Output the (X, Y) coordinate of the center of the cell containing the given text.  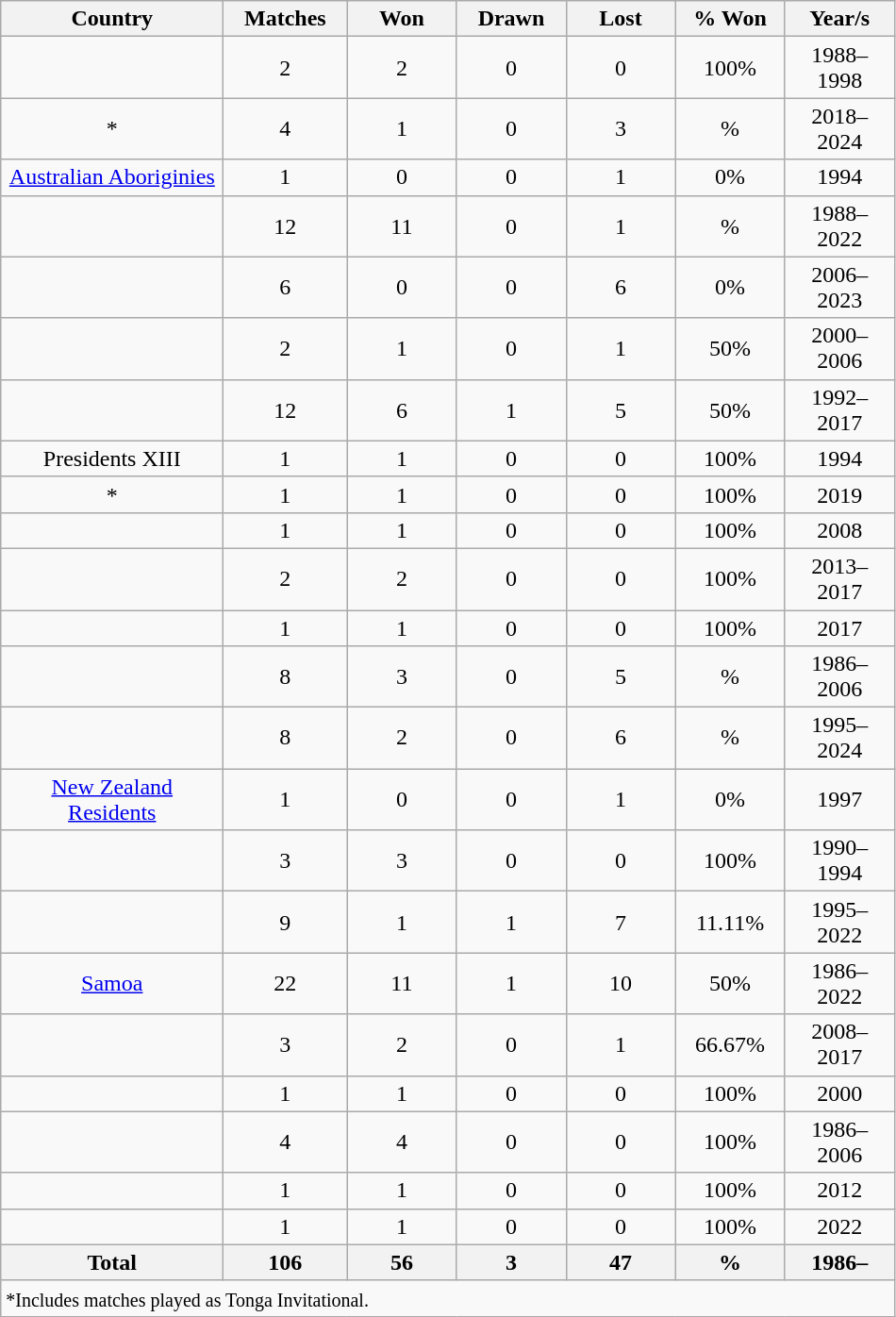
Won (402, 19)
66.67% (730, 1045)
Presidents XIII (112, 458)
2008 (839, 530)
2019 (839, 494)
Australian Aboriginies (112, 177)
Matches (285, 19)
1988–1998 (839, 68)
Year/s (839, 19)
11.11% (730, 923)
2000–2006 (839, 349)
Country (112, 19)
*Includes matches played as Tonga Invitational. (447, 1298)
2018–2024 (839, 128)
9 (285, 923)
106 (285, 1262)
1992–2017 (839, 409)
2012 (839, 1191)
% Won (730, 19)
1990–1994 (839, 860)
2017 (839, 627)
1995–2024 (839, 738)
1986–2022 (839, 983)
Total (112, 1262)
1997 (839, 800)
2008–2017 (839, 1045)
10 (621, 983)
47 (621, 1262)
2013–2017 (839, 579)
2006–2023 (839, 287)
2022 (839, 1226)
Drawn (511, 19)
Lost (621, 19)
1986– (839, 1262)
7 (621, 923)
22 (285, 983)
56 (402, 1262)
1988–2022 (839, 226)
New Zealand Residents (112, 800)
2000 (839, 1093)
1995–2022 (839, 923)
Samoa (112, 983)
